Return (X, Y) of the center of cell containing provided text 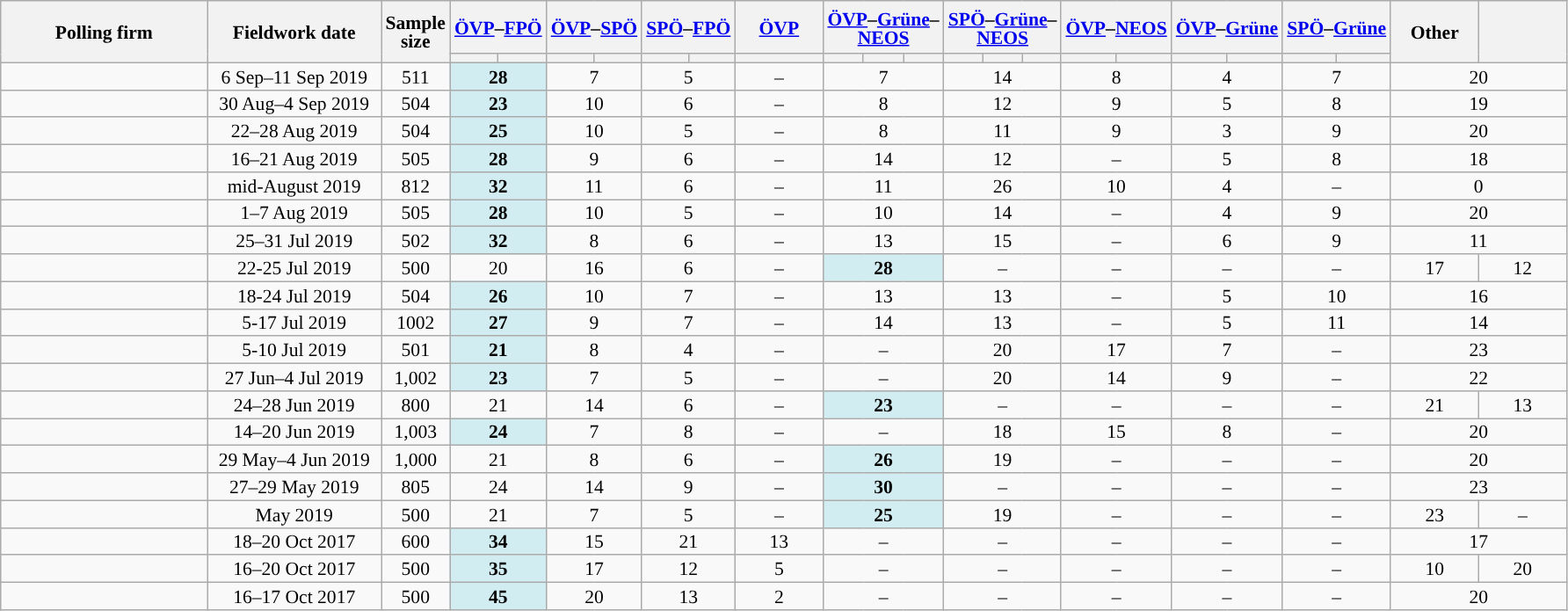
0 (1478, 186)
35 (498, 570)
ÖVP–Grüne (1227, 27)
1002 (416, 322)
Polling firm (104, 32)
30 (882, 487)
SPÖ–FPÖ (688, 27)
SPÖ–Grüne (1336, 27)
22-25 Jul 2019 (294, 267)
ÖVP–NEOS (1116, 27)
501 (416, 350)
1,003 (416, 433)
18-24 Jul 2019 (294, 295)
511 (416, 76)
2 (779, 596)
14–20 Jun 2019 (294, 433)
805 (416, 487)
Fieldwork date (294, 32)
May 2019 (294, 513)
502 (416, 241)
1,000 (416, 459)
45 (498, 596)
ÖVP (779, 27)
27–29 May 2019 (294, 487)
22 (1478, 378)
30 Aug–4 Sep 2019 (294, 104)
SPÖ–Grüne–NEOS (1003, 27)
1–7 Aug 2019 (294, 213)
27 (498, 322)
600 (416, 542)
ÖVP–FPÖ (498, 27)
6 Sep–11 Sep 2019 (294, 76)
24–28 Jun 2019 (294, 404)
ÖVP–Grüne–NEOS (882, 27)
18–20 Oct 2017 (294, 542)
22–28 Aug 2019 (294, 132)
29 May–4 Jun 2019 (294, 459)
812 (416, 186)
3 (1227, 132)
ÖVP–SPÖ (594, 27)
34 (498, 542)
Samplesize (416, 32)
Other (1434, 32)
16–20 Oct 2017 (294, 570)
mid-August 2019 (294, 186)
800 (416, 404)
16–17 Oct 2017 (294, 596)
27 Jun–4 Jul 2019 (294, 378)
5-17 Jul 2019 (294, 322)
1,002 (416, 378)
5-10 Jul 2019 (294, 350)
16–21 Aug 2019 (294, 158)
25–31 Jul 2019 (294, 241)
